Output the [x, y] coordinate of the center of the cell containing the given text.  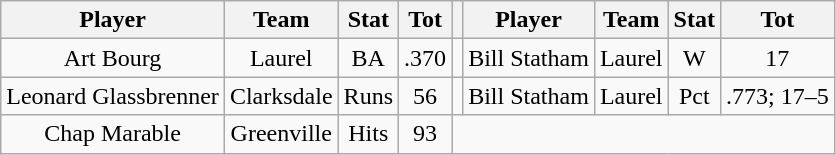
.773; 17–5 [777, 96]
BA [368, 58]
W [694, 58]
56 [426, 96]
Hits [368, 134]
.370 [426, 58]
Runs [368, 96]
Pct [694, 96]
Leonard Glassbrenner [113, 96]
17 [777, 58]
Greenville [281, 134]
Art Bourg [113, 58]
93 [426, 134]
Clarksdale [281, 96]
Chap Marable [113, 134]
